Search for the cell housing the specified text and yield its (X, Y) center coordinate. 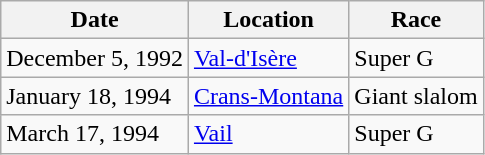
Location (268, 20)
Vail (268, 134)
Race (416, 20)
Val-d'Isère (268, 58)
March 17, 1994 (95, 134)
Giant slalom (416, 96)
December 5, 1992 (95, 58)
January 18, 1994 (95, 96)
Date (95, 20)
Crans-Montana (268, 96)
